Find where the given text appears and provide that cell's center as [x, y] coordinate. 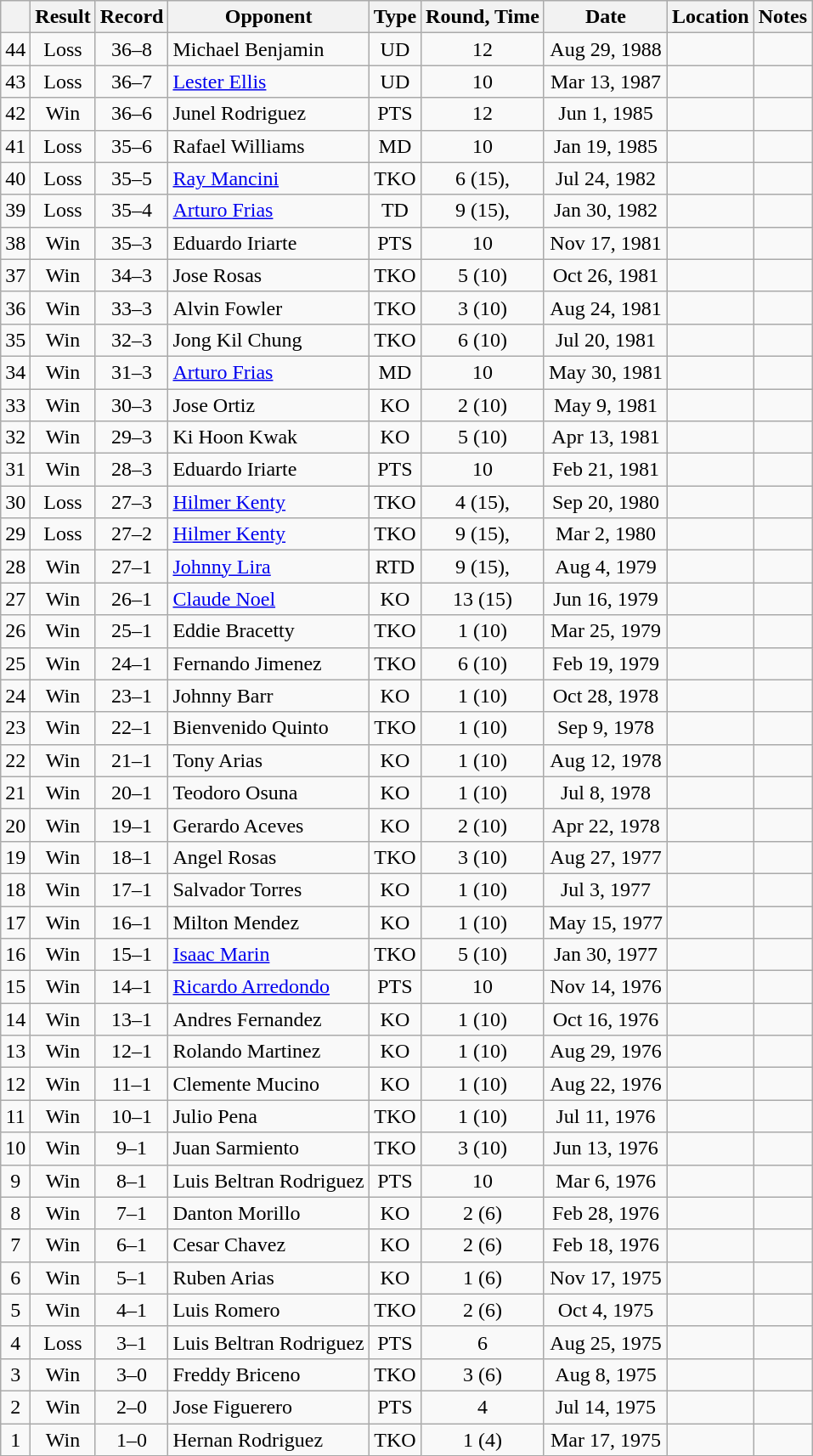
Lester Ellis [268, 82]
18 [15, 889]
Opponent [268, 17]
Mar 6, 1976 [605, 1181]
3–0 [132, 1374]
Feb 28, 1976 [605, 1213]
Ricardo Arredondo [268, 987]
Jun 13, 1976 [605, 1148]
Aug 29, 1988 [605, 49]
Feb 21, 1981 [605, 470]
35–6 [132, 146]
21 [15, 793]
32 [15, 437]
11 [15, 1116]
3 (6) [483, 1374]
Jul 8, 1978 [605, 793]
Apr 22, 1978 [605, 825]
26 [15, 631]
35–3 [132, 243]
22–1 [132, 728]
15–1 [132, 955]
Isaac Marin [268, 955]
11–1 [132, 1084]
Oct 4, 1975 [605, 1310]
May 30, 1981 [605, 372]
29 [15, 534]
17–1 [132, 889]
RTD [394, 567]
Gerardo Aceves [268, 825]
Sep 9, 1978 [605, 728]
24–1 [132, 663]
12–1 [132, 1052]
36–7 [132, 82]
Bienvenido Quinto [268, 728]
2 [15, 1407]
36 [15, 308]
25–1 [132, 631]
Tony Arias [268, 760]
Aug 25, 1975 [605, 1342]
34–3 [132, 275]
Sep 20, 1980 [605, 502]
Alvin Fowler [268, 308]
Jul 20, 1981 [605, 340]
Rafael Williams [268, 146]
Mar 17, 1975 [605, 1440]
Johnny Lira [268, 567]
Nov 17, 1975 [605, 1278]
Juan Sarmiento [268, 1148]
6–1 [132, 1245]
Ruben Arias [268, 1278]
19–1 [132, 825]
35–4 [132, 211]
Ray Mancini [268, 178]
28 [15, 567]
Notes [782, 17]
7 [15, 1245]
31 [15, 470]
1–0 [132, 1440]
35–5 [132, 178]
42 [15, 114]
Jan 30, 1977 [605, 955]
Junel Rodriguez [268, 114]
17 [15, 922]
Michael Benjamin [268, 49]
14 [15, 1019]
8–1 [132, 1181]
27–3 [132, 502]
Result [63, 17]
7–1 [132, 1213]
Jong Kil Chung [268, 340]
38 [15, 243]
Jul 24, 1982 [605, 178]
13 [15, 1052]
4 (15), [483, 502]
Salvador Torres [268, 889]
Rolando Martinez [268, 1052]
Fernando Jimenez [268, 663]
Type [394, 17]
20–1 [132, 793]
Aug 22, 1976 [605, 1084]
Milton Mendez [268, 922]
36–6 [132, 114]
Round, Time [483, 17]
Record [132, 17]
18–1 [132, 857]
Claude Noel [268, 599]
May 9, 1981 [605, 405]
Teodoro Osuna [268, 793]
3 [15, 1374]
13–1 [132, 1019]
25 [15, 663]
Freddy Briceno [268, 1374]
6 (15), [483, 178]
Mar 13, 1987 [605, 82]
Jose Rosas [268, 275]
Jose Figuerero [268, 1407]
Julio Pena [268, 1116]
22 [15, 760]
Danton Morillo [268, 1213]
10–1 [132, 1116]
Location [711, 17]
Mar 25, 1979 [605, 631]
TD [394, 211]
2–0 [132, 1407]
27–1 [132, 567]
Jun 16, 1979 [605, 599]
21–1 [132, 760]
1 [15, 1440]
27–2 [132, 534]
41 [15, 146]
37 [15, 275]
23 [15, 728]
40 [15, 178]
13 (15) [483, 599]
Jul 14, 1975 [605, 1407]
Aug 27, 1977 [605, 857]
Mar 2, 1980 [605, 534]
Cesar Chavez [268, 1245]
5–1 [132, 1278]
33 [15, 405]
Nov 14, 1976 [605, 987]
39 [15, 211]
24 [15, 696]
14–1 [132, 987]
Nov 17, 1981 [605, 243]
28–3 [132, 470]
35 [15, 340]
16 [15, 955]
31–3 [132, 372]
Jan 19, 1985 [605, 146]
32–3 [132, 340]
Luis Romero [268, 1310]
29–3 [132, 437]
15 [15, 987]
Jose Ortiz [268, 405]
20 [15, 825]
9 [15, 1181]
23–1 [132, 696]
1 (4) [483, 1440]
3–1 [132, 1342]
19 [15, 857]
36–8 [132, 49]
Apr 13, 1981 [605, 437]
Feb 19, 1979 [605, 663]
Andres Fernandez [268, 1019]
4–1 [132, 1310]
Oct 26, 1981 [605, 275]
44 [15, 49]
43 [15, 82]
Feb 18, 1976 [605, 1245]
Aug 4, 1979 [605, 567]
8 [15, 1213]
Jul 3, 1977 [605, 889]
27 [15, 599]
33–3 [132, 308]
Oct 16, 1976 [605, 1019]
May 15, 1977 [605, 922]
Aug 8, 1975 [605, 1374]
Aug 29, 1976 [605, 1052]
26–1 [132, 599]
Jul 11, 1976 [605, 1116]
34 [15, 372]
Angel Rosas [268, 857]
Eddie Bracetty [268, 631]
Clemente Mucino [268, 1084]
Date [605, 17]
Jan 30, 1982 [605, 211]
9–1 [132, 1148]
Jun 1, 1985 [605, 114]
Aug 12, 1978 [605, 760]
30–3 [132, 405]
5 [15, 1310]
Hernan Rodriguez [268, 1440]
Johnny Barr [268, 696]
Ki Hoon Kwak [268, 437]
Oct 28, 1978 [605, 696]
Aug 24, 1981 [605, 308]
30 [15, 502]
16–1 [132, 922]
1 (6) [483, 1278]
